Detect which cell encompasses the target text, then output its [X, Y] center coordinate. 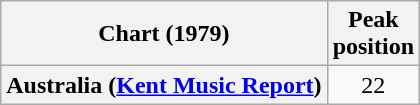
Peakposition [373, 34]
Chart (1979) [164, 34]
22 [373, 85]
Australia (Kent Music Report) [164, 85]
